Identify which cell holds the provided text, then report its [x, y] central coordinate. 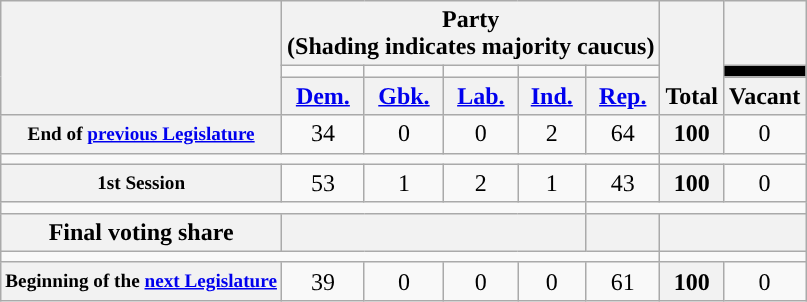
Party (Shading indicates majority caucus) [471, 34]
34 [324, 134]
64 [623, 134]
Gbk. [404, 96]
Ind. [552, 96]
Rep. [623, 96]
Lab. [481, 96]
1st Session [142, 183]
Vacant [764, 96]
43 [623, 183]
Total [692, 58]
Dem. [324, 96]
53 [324, 183]
61 [623, 281]
Final voting share [142, 232]
39 [324, 281]
Beginning of the next Legislature [142, 281]
End of previous Legislature [142, 134]
